Locate the cell with the specified text and output its [X, Y] center coordinate. 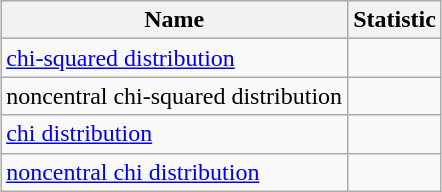
noncentral chi-squared distribution [174, 96]
Name [174, 20]
noncentral chi distribution [174, 172]
chi-squared distribution [174, 58]
chi distribution [174, 134]
Statistic [395, 20]
